Scan for the cell matching the given text and deliver its [X, Y] coordinate at center. 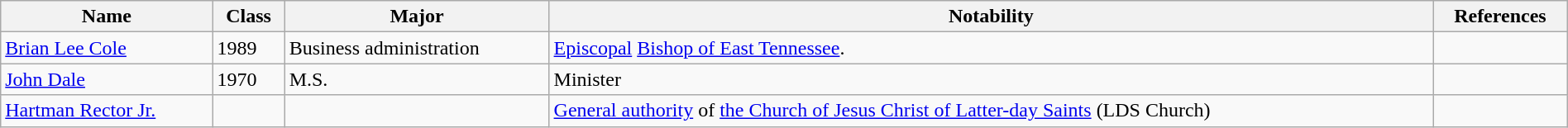
1989 [248, 48]
Minister [991, 79]
General authority of the Church of Jesus Christ of Latter-day Saints (LDS Church) [991, 111]
Hartman Rector Jr. [107, 111]
Brian Lee Cole [107, 48]
Notability [991, 17]
Major [417, 17]
John Dale [107, 79]
Episcopal Bishop of East Tennessee. [991, 48]
1970 [248, 79]
References [1500, 17]
Class [248, 17]
M.S. [417, 79]
Business administration [417, 48]
Name [107, 17]
